Scan for the cell matching the given text and deliver its (X, Y) coordinate at center. 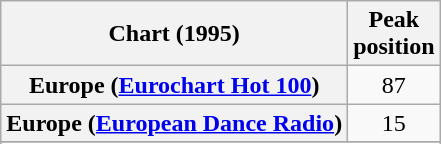
15 (394, 123)
87 (394, 85)
Peakposition (394, 34)
Chart (1995) (174, 34)
Europe (Eurochart Hot 100) (174, 85)
Europe (European Dance Radio) (174, 123)
